Provide the (X, Y) coordinate of the cell's center where the given text is located.  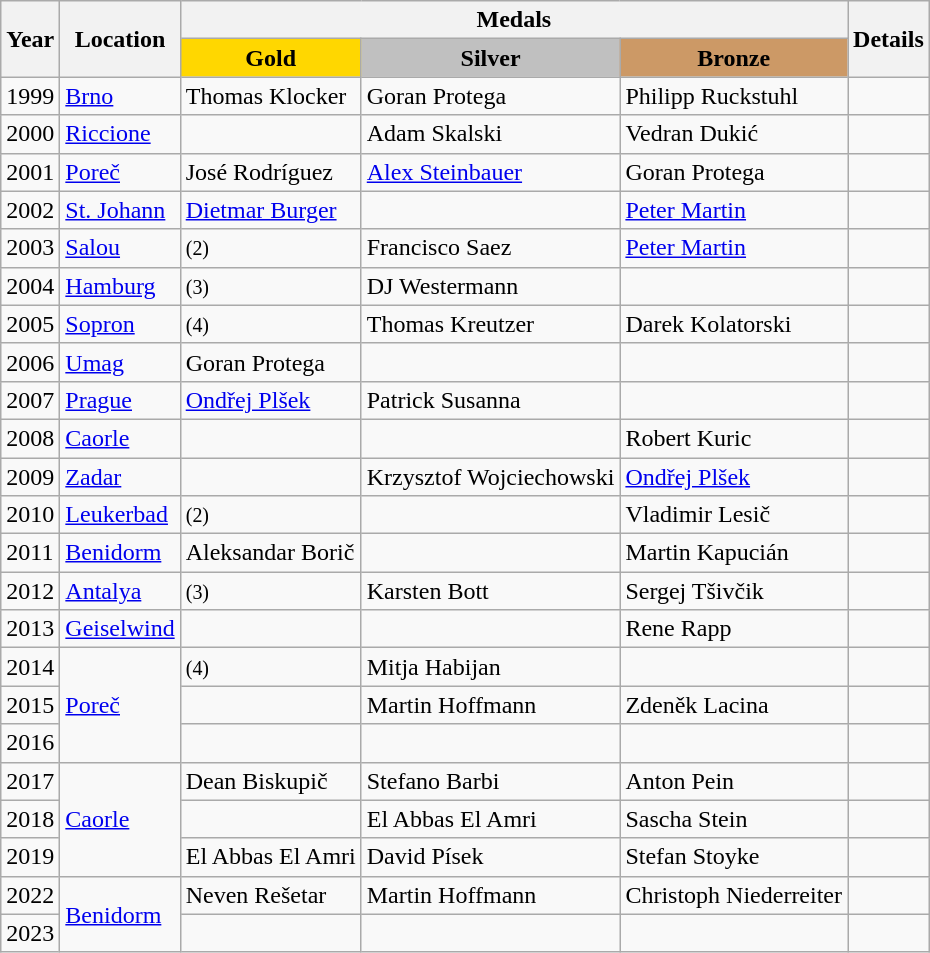
2003 (30, 248)
DJ Westermann (490, 286)
Location (120, 39)
Zadar (120, 477)
2019 (30, 857)
Thomas Kreutzer (490, 324)
Darek Kolatorski (734, 324)
2017 (30, 781)
Geiselwind (120, 629)
Sascha Stein (734, 819)
2009 (30, 477)
Christoph Niederreiter (734, 895)
Sopron (120, 324)
2002 (30, 210)
Zdeněk Lacina (734, 705)
Details (889, 39)
Stefano Barbi (490, 781)
Dean Biskupič (270, 781)
Philipp Ruckstuhl (734, 96)
Year (30, 39)
Bronze (734, 58)
Neven Rešetar (270, 895)
Patrick Susanna (490, 400)
Krzysztof Wojciechowski (490, 477)
2013 (30, 629)
2004 (30, 286)
Medals (514, 20)
David Písek (490, 857)
Hamburg (120, 286)
2012 (30, 591)
2018 (30, 819)
Thomas Klocker (270, 96)
Mitja Habijan (490, 667)
Leukerbad (120, 515)
Francisco Saez (490, 248)
Aleksandar Borič (270, 553)
Robert Kuric (734, 438)
José Rodríguez (270, 172)
Salou (120, 248)
2014 (30, 667)
Gold (270, 58)
2022 (30, 895)
2000 (30, 134)
Dietmar Burger (270, 210)
2010 (30, 515)
Umag (120, 362)
1999 (30, 96)
Riccione (120, 134)
2008 (30, 438)
Silver (490, 58)
Martin Kapucián (734, 553)
2006 (30, 362)
Stefan Stoyke (734, 857)
2007 (30, 400)
Karsten Bott (490, 591)
Alex Steinbauer (490, 172)
Prague (120, 400)
Sergej Tšivčik (734, 591)
2005 (30, 324)
2015 (30, 705)
2011 (30, 553)
Brno (120, 96)
Vedran Dukić (734, 134)
Vladimir Lesič (734, 515)
2001 (30, 172)
2016 (30, 743)
St. Johann (120, 210)
Rene Rapp (734, 629)
Anton Pein (734, 781)
2023 (30, 933)
Adam Skalski (490, 134)
Antalya (120, 591)
